Determine the (X, Y) coordinate at the center of the cell enclosing the given text.  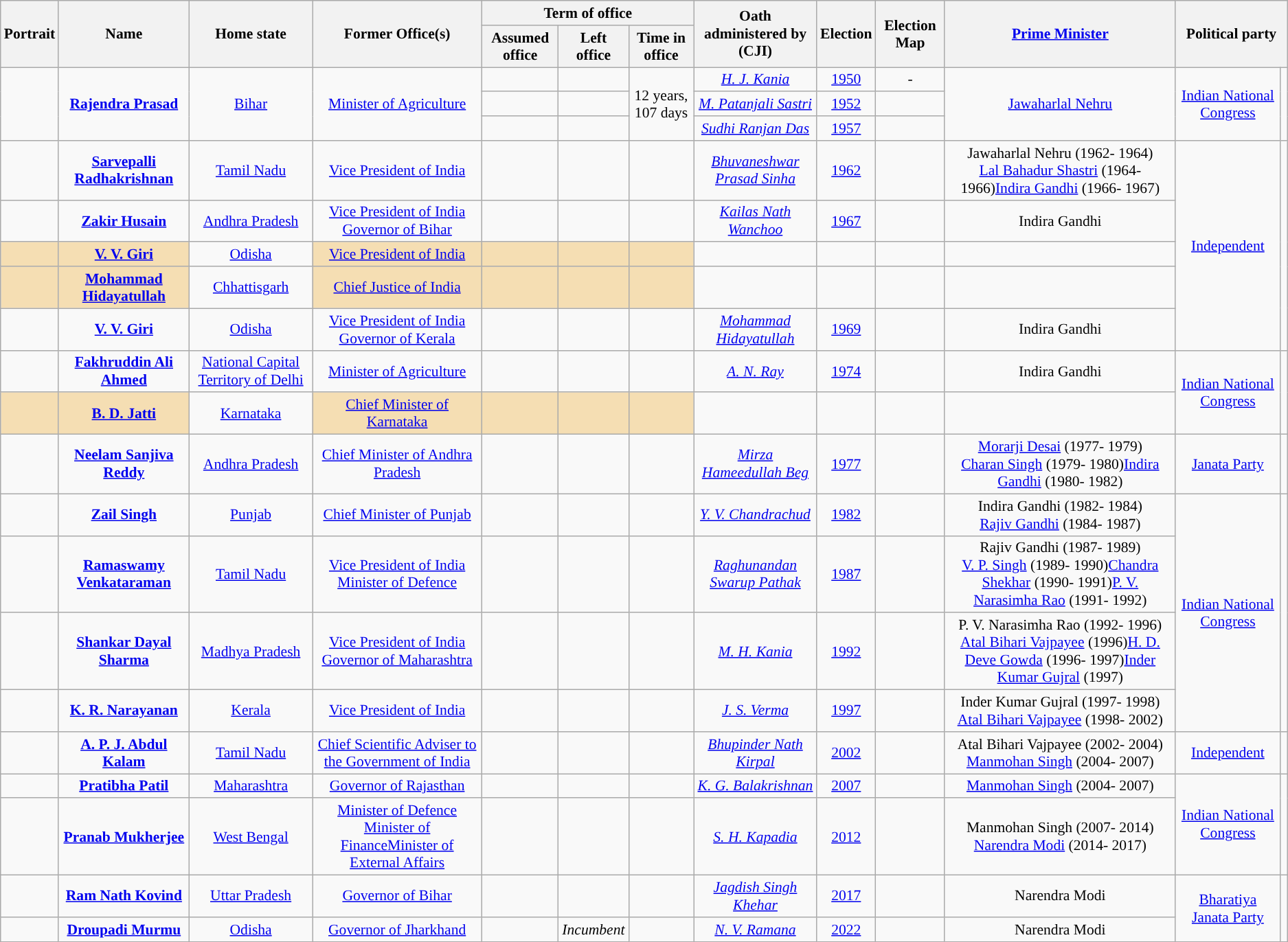
Portrait (30, 34)
Chief Minister of Andhra Pradesh (397, 464)
Governor of Rajasthan (397, 786)
2017 (846, 897)
Time in office (661, 47)
Karnataka (250, 413)
Shankar Dayal Sharma (124, 652)
Vice President of IndiaGovernor of Maharashtra (397, 652)
Assumed office (521, 47)
Zakir Husain (124, 221)
Jawaharlal Nehru (1060, 104)
Madhya Pradesh (250, 652)
1967 (846, 221)
2007 (846, 786)
Ram Nath Kovind (124, 897)
Kailas Nath Wanchoo (756, 221)
Y. V. Chandrachud (756, 515)
Chief Scientific Adviser to the Government of India (397, 753)
1952 (846, 104)
Minister of DefenceMinister of FinanceMinister of External Affairs (397, 837)
1977 (846, 464)
Rajendra Prasad (124, 104)
Raghunandan Swarup Pathak (756, 574)
Vice President of IndiaGovernor of Kerala (397, 330)
Chief Minister of Karnataka (397, 413)
Atal Bihari Vajpayee (2002- 2004)Manmohan Singh (2004- 2007) (1060, 753)
1969 (846, 330)
National Capital Territory of Delhi (250, 371)
2012 (846, 837)
Inder Kumar Gujral (1997- 1998)Atal Bihari Vajpayee (1998- 2002) (1060, 711)
A. N. Ray (756, 371)
Oath administered by(CJI) (756, 34)
Sudhi Ranjan Das (756, 128)
Fakhruddin Ali Ahmed (124, 371)
H. J. Kania (756, 80)
Chief Minister of Punjab (397, 515)
Home state (250, 34)
Janata Party (1228, 464)
1974 (846, 371)
Pratibha Patil (124, 786)
Indira Gandhi (1982- 1984)Rajiv Gandhi (1984- 1987) (1060, 515)
Jawaharlal Nehru (1962- 1964)Lal Bahadur Shastri (1964- 1966)Indira Gandhi (1966- 1967) (1060, 170)
West Bengal (250, 837)
Bhupinder Nath Kirpal (756, 753)
Sarvepalli Radhakrishnan (124, 170)
Election Map (911, 34)
2002 (846, 753)
Kerala (250, 711)
1950 (846, 80)
Vice President of IndiaGovernor of Bihar (397, 221)
1962 (846, 170)
Uttar Pradesh (250, 897)
N. V. Ramana (756, 930)
Governor of Jharkhand (397, 930)
Zail Singh (124, 515)
Jagdish Singh Khehar (756, 897)
1982 (846, 515)
B. D. Jatti (124, 413)
K. G. Balakrishnan (756, 786)
P. V. Narasimha Rao (1992- 1996)Atal Bihari Vajpayee (1996)H. D. Deve Gowda (1996- 1997)Inder Kumar Gujral (1997) (1060, 652)
1987 (846, 574)
Manmohan Singh (2007- 2014)Narendra Modi (2014- 2017) (1060, 837)
M. Patanjali Sastri (756, 104)
Incumbent (594, 930)
S. H. Kapadia (756, 837)
12 years, 107 days (661, 104)
A. P. J. Abdul Kalam (124, 753)
Maharashtra (250, 786)
Rajiv Gandhi (1987- 1989)V. P. Singh (1989- 1990)Chandra Shekhar (1990- 1991)P. V. Narasimha Rao (1991- 1992) (1060, 574)
Neelam Sanjiva Reddy (124, 464)
Morarji Desai (1977- 1979)Charan Singh (1979- 1980)Indira Gandhi (1980- 1982) (1060, 464)
Bhuvaneshwar Prasad Sinha (756, 170)
Droupadi Murmu (124, 930)
Chief Justice of India (397, 287)
1992 (846, 652)
K. R. Narayanan (124, 711)
Vice President of IndiaMinister of Defence (397, 574)
Prime Minister (1060, 34)
Mirza Hameedullah Beg (756, 464)
- (911, 80)
1997 (846, 711)
Election (846, 34)
Manmohan Singh (2004- 2007) (1060, 786)
M. H. Kania (756, 652)
Left office (594, 47)
Chhattisgarh (250, 287)
Bharatiya Janata Party (1228, 909)
Bihar (250, 104)
Political party (1231, 34)
Pranab Mukherjee (124, 837)
Governor of Bihar (397, 897)
2022 (846, 930)
1957 (846, 128)
J. S. Verma (756, 711)
Punjab (250, 515)
Former Office(s) (397, 34)
Ramaswamy Venkataraman (124, 574)
Term of office (588, 13)
Name (124, 34)
